Locate the cell with the specified text and output its [X, Y] center coordinate. 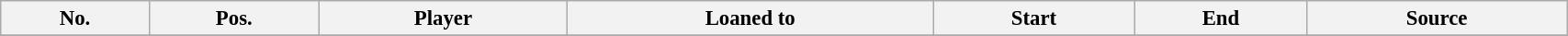
End [1220, 18]
Source [1437, 18]
Player [443, 18]
Pos. [233, 18]
Loaned to [750, 18]
Start [1034, 18]
No. [75, 18]
